Return the [x, y] coordinate for the center point of the cell that contains the specified text.  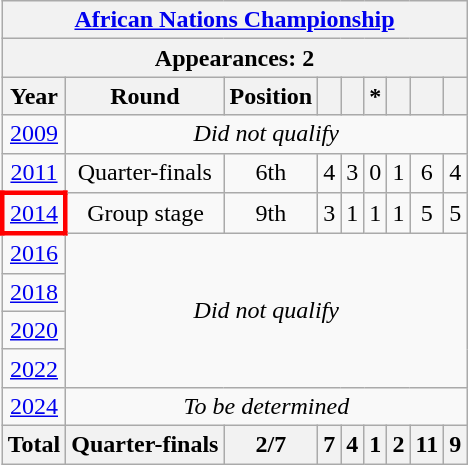
To be determined [266, 406]
9th [271, 214]
Position [271, 96]
African Nations Championship [234, 20]
2018 [34, 292]
11 [427, 444]
2024 [34, 406]
2009 [34, 134]
2/7 [271, 444]
* [376, 96]
7 [330, 444]
Round [145, 96]
2020 [34, 330]
2 [398, 444]
6th [271, 173]
Total [34, 444]
0 [376, 173]
9 [456, 444]
6 [427, 173]
2011 [34, 173]
2022 [34, 368]
Year [34, 96]
2016 [34, 254]
Group stage [145, 214]
2014 [34, 214]
Appearances: 2 [234, 58]
